Identify which cell holds the provided text, then report its (x, y) central coordinate. 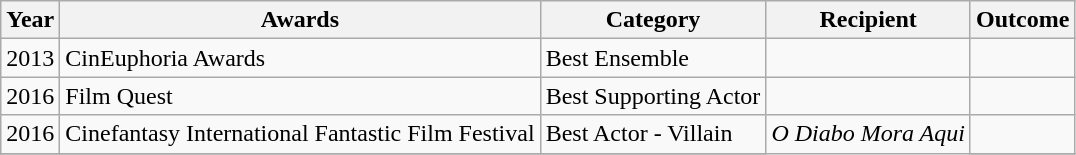
Recipient (868, 20)
Year (30, 20)
Cinefantasy International Fantastic Film Festival (300, 134)
Category (653, 20)
CinEuphoria Awards (300, 58)
Best Actor - Villain (653, 134)
O Diabo Mora Aqui (868, 134)
Film Quest (300, 96)
Best Ensemble (653, 58)
Best Supporting Actor (653, 96)
2013 (30, 58)
Outcome (1022, 20)
Awards (300, 20)
